Output the (X, Y) coordinate of the center of the cell containing the given text.  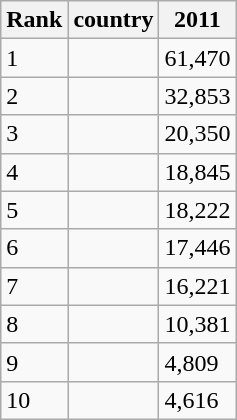
5 (34, 210)
1 (34, 58)
61,470 (198, 58)
4,809 (198, 362)
4 (34, 172)
2011 (198, 20)
9 (34, 362)
18,845 (198, 172)
6 (34, 248)
8 (34, 324)
3 (34, 134)
10,381 (198, 324)
20,350 (198, 134)
2 (34, 96)
16,221 (198, 286)
Rank (34, 20)
7 (34, 286)
18,222 (198, 210)
10 (34, 400)
4,616 (198, 400)
country (114, 20)
17,446 (198, 248)
32,853 (198, 96)
